Extract the [X, Y] coordinate from the center of the cell holding the provided text.  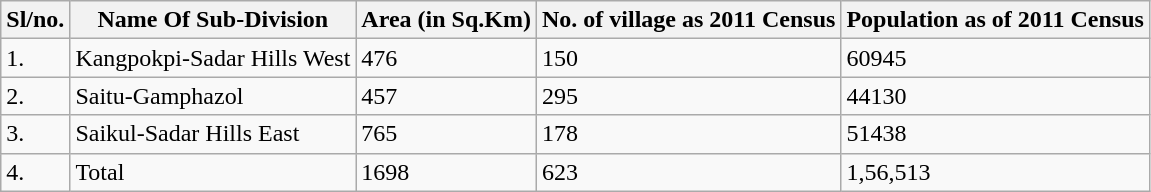
4. [36, 172]
2. [36, 96]
Saitu-Gamphazol [213, 96]
51438 [995, 134]
No. of village as 2011 Census [688, 20]
295 [688, 96]
1698 [446, 172]
1,56,513 [995, 172]
44130 [995, 96]
Population as of 2011 Census [995, 20]
Sl/no. [36, 20]
Saikul-Sadar Hills East [213, 134]
60945 [995, 58]
457 [446, 96]
1. [36, 58]
765 [446, 134]
178 [688, 134]
623 [688, 172]
Area (in Sq.Km) [446, 20]
Kangpokpi-Sadar Hills West [213, 58]
476 [446, 58]
150 [688, 58]
Name Of Sub-Division [213, 20]
Total [213, 172]
3. [36, 134]
